Return the [X, Y] coordinate for the center point of the cell that contains the specified text.  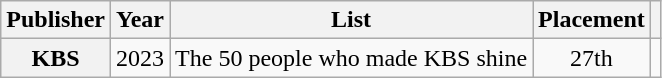
27th [592, 58]
Year [140, 20]
Publisher [56, 20]
List [352, 20]
The 50 people who made KBS shine [352, 58]
Placement [592, 20]
KBS [56, 58]
2023 [140, 58]
